Extract the (X, Y) coordinate from the center of the cell holding the provided text.  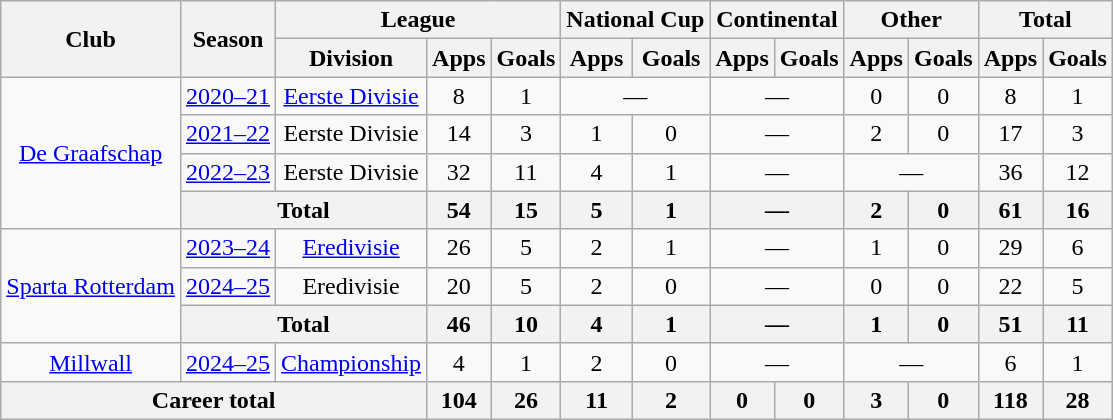
Continental (777, 20)
Sparta Rotterdam (91, 286)
Season (228, 39)
14 (459, 134)
League (418, 20)
54 (459, 210)
Club (91, 39)
2023–24 (228, 248)
118 (1010, 400)
28 (1078, 400)
16 (1078, 210)
2021–22 (228, 134)
104 (459, 400)
10 (526, 324)
17 (1010, 134)
Millwall (91, 362)
Career total (214, 400)
29 (1010, 248)
Other (911, 20)
12 (1078, 172)
32 (459, 172)
51 (1010, 324)
2022–23 (228, 172)
61 (1010, 210)
De Graafschap (91, 153)
15 (526, 210)
20 (459, 286)
36 (1010, 172)
22 (1010, 286)
2020–21 (228, 96)
Division (352, 58)
National Cup (636, 20)
46 (459, 324)
Championship (352, 362)
